Scan for the cell matching the given text and deliver its [X, Y] coordinate at center. 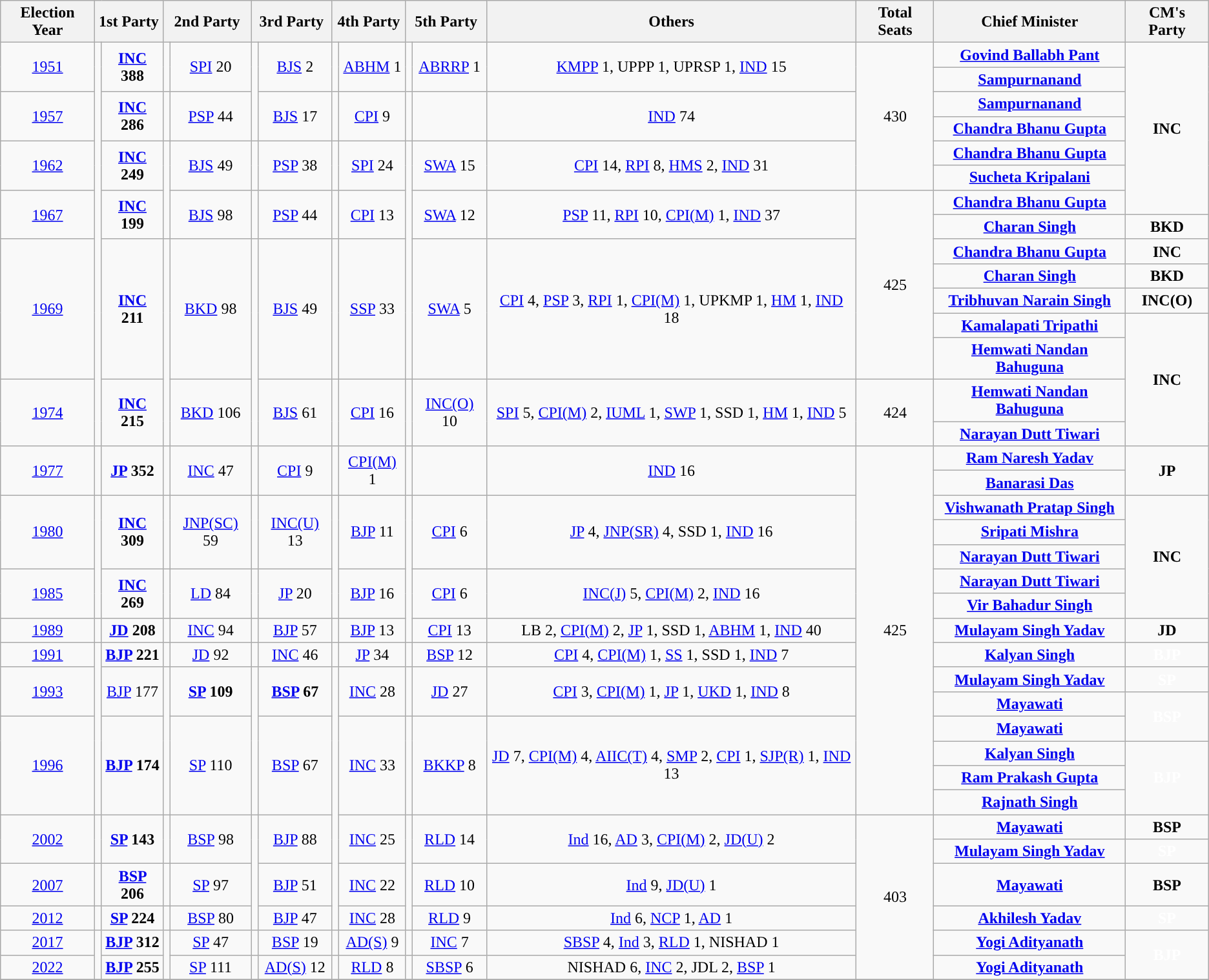
INC(O) [1168, 300]
430 [895, 116]
SBSP 6 [449, 967]
KMPP 1, UPPP 1, UPRSP 1, IND 15 [672, 67]
INC 47 [211, 471]
2nd Party [207, 22]
INC 33 [372, 765]
5th Party [446, 22]
BSP 80 [211, 918]
SP 109 [211, 691]
RLD 8 [372, 967]
CPI 4, CPI(M) 1, SS 1, SSD 1, IND 7 [672, 655]
BJS 61 [295, 413]
RLD 9 [449, 918]
403 [895, 897]
SP 110 [211, 765]
1st Party [129, 22]
INC 199 [132, 214]
SPI 20 [211, 67]
JP 4, JNP(SR) 4, SSD 1, IND 16 [672, 532]
BJP 88 [295, 839]
ABHM 1 [372, 67]
BKKP 8 [449, 765]
Ind 9, JD(U) 1 [672, 884]
SBSP 4, Ind 3, RLD 1, NISHAD 1 [672, 943]
2017 [48, 943]
SPI 5, CPI(M) 2, IUML 1, SWP 1, SSD 1, HM 1, IND 5 [672, 413]
BJP 16 [372, 593]
1974 [48, 413]
ABRRP 1 [449, 67]
Ram Prakash Gupta [1029, 778]
1977 [48, 471]
PSP 38 [295, 165]
INC 309 [132, 532]
CPI 16 [372, 413]
JD 208 [132, 630]
PSP 11, RPI 10, CPI(M) 1, IND 37 [672, 214]
1991 [48, 655]
2007 [48, 884]
INC 269 [132, 593]
SP 224 [132, 918]
INC 211 [132, 309]
SP 47 [211, 943]
INC(O) 10 [449, 413]
BSP 12 [449, 655]
INC(U) 13 [295, 532]
424 [895, 413]
Chief Minister [1029, 22]
Banarasi Das [1029, 483]
1989 [48, 630]
Vir Bahadur Singh [1029, 606]
JP 34 [372, 655]
4th Party [369, 22]
BJP 11 [372, 532]
BJS 17 [295, 116]
1951 [48, 67]
SP 111 [211, 967]
BJP 57 [295, 630]
Rajnath Singh [1029, 802]
1985 [48, 593]
Akhilesh Yadav [1029, 918]
BSP 206 [132, 884]
1969 [48, 309]
LB 2, CPI(M) 2, JP 1, SSD 1, ABHM 1, IND 40 [672, 630]
SWA 12 [449, 214]
JP [1168, 471]
SWA 5 [449, 309]
Election Year [48, 22]
BJP 177 [132, 691]
JD 27 [449, 691]
INC 94 [211, 630]
INC 215 [132, 413]
Tribhuvan Narain Singh [1029, 300]
NISHAD 6, INC 2, JDL 2, BSP 1 [672, 967]
IND 74 [672, 116]
Ram Naresh Yadav [1029, 458]
BJP 47 [295, 918]
SPI 24 [372, 165]
JD [1168, 630]
1967 [48, 214]
BKD 98 [211, 309]
2012 [48, 918]
BJS 98 [211, 214]
2022 [48, 967]
BJP 13 [372, 630]
CPI 4, PSP 3, RPI 1, CPI(M) 1, UPKMP 1, HM 1, IND 18 [672, 309]
BJS 2 [295, 67]
RLD 10 [449, 884]
CPI(M) 1 [372, 471]
Kamalapati Tripathi [1029, 325]
INC 249 [132, 165]
INC 7 [449, 943]
INC 286 [132, 116]
Vishwanath Pratap Singh [1029, 507]
CPI 14, RPI 8, HMS 2, IND 31 [672, 165]
BSP 19 [295, 943]
Ind 6, NCP 1, AD 1 [672, 918]
JD 92 [211, 655]
JD 7, CPI(M) 4, AIIC(T) 4, SMP 2, CPI 1, SJP(R) 1, IND 13 [672, 765]
BJP 174 [132, 765]
BJP 221 [132, 655]
Govind Ballabh Pant [1029, 55]
Total Seats [895, 22]
BSP 98 [211, 839]
BJP 255 [132, 967]
CPI 3, CPI(M) 1, JP 1, UKD 1, IND 8 [672, 691]
BKD 106 [211, 413]
AD(S) 9 [372, 943]
1980 [48, 532]
1957 [48, 116]
SP 143 [132, 839]
JP 20 [295, 593]
INC 46 [295, 655]
AD(S) 12 [295, 967]
Sucheta Kripalani [1029, 178]
CM's Party [1168, 22]
1993 [48, 691]
1962 [48, 165]
INC 25 [372, 839]
LD 84 [211, 593]
SSP 33 [372, 309]
RLD 14 [449, 839]
SP 97 [211, 884]
SWA 15 [449, 165]
IND 16 [672, 471]
INC(J) 5, CPI(M) 2, IND 16 [672, 593]
BJP 51 [295, 884]
2002 [48, 839]
JNP(SC) 59 [211, 532]
JP 352 [132, 471]
1996 [48, 765]
INC 388 [132, 67]
BJP 312 [132, 943]
3rd Party [292, 22]
INC 22 [372, 884]
Sripati Mishra [1029, 532]
Ind 16, AD 3, CPI(M) 2, JD(U) 2 [672, 839]
Others [672, 22]
